Find where the given text appears and provide that cell's center as (x, y) coordinate. 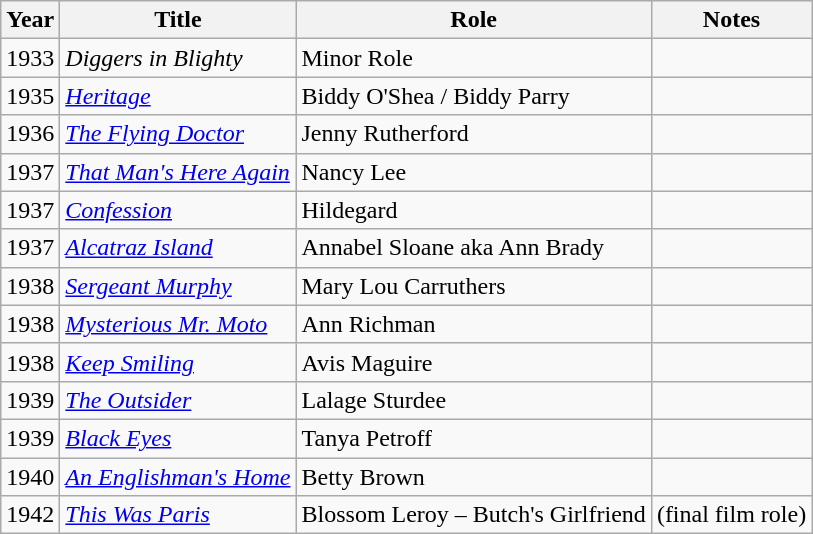
Notes (731, 20)
Minor Role (474, 58)
Annabel Sloane aka Ann Brady (474, 248)
Black Eyes (178, 438)
That Man's Here Again (178, 172)
The Flying Doctor (178, 134)
1936 (30, 134)
Year (30, 20)
1940 (30, 477)
1935 (30, 96)
An Englishman's Home (178, 477)
Title (178, 20)
Diggers in Blighty (178, 58)
Keep Smiling (178, 362)
Hildegard (474, 210)
The Outsider (178, 400)
Ann Richman (474, 324)
(final film role) (731, 515)
Role (474, 20)
1942 (30, 515)
Alcatraz Island (178, 248)
Mysterious Mr. Moto (178, 324)
Lalage Sturdee (474, 400)
Sergeant Murphy (178, 286)
1933 (30, 58)
Nancy Lee (474, 172)
Confession (178, 210)
Blossom Leroy – Butch's Girlfriend (474, 515)
Avis Maguire (474, 362)
Biddy O'Shea / Biddy Parry (474, 96)
Tanya Petroff (474, 438)
Betty Brown (474, 477)
This Was Paris (178, 515)
Mary Lou Carruthers (474, 286)
Heritage (178, 96)
Jenny Rutherford (474, 134)
